Return (X, Y) of the center of cell containing provided text 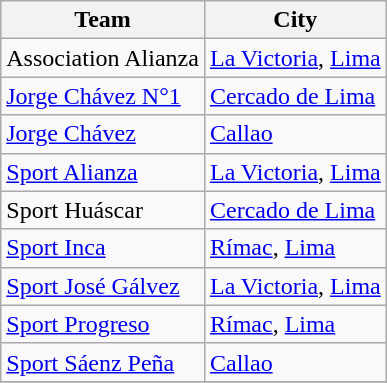
Sport Sáenz Peña (103, 362)
Jorge Chávez (103, 134)
Sport Progreso (103, 324)
Association Alianza (103, 58)
Sport José Gálvez (103, 286)
Sport Inca (103, 248)
Sport Huáscar (103, 210)
Sport Alianza (103, 172)
City (295, 20)
Team (103, 20)
Jorge Chávez N°1 (103, 96)
